Extract the (X, Y) coordinate from the center of the cell holding the provided text.  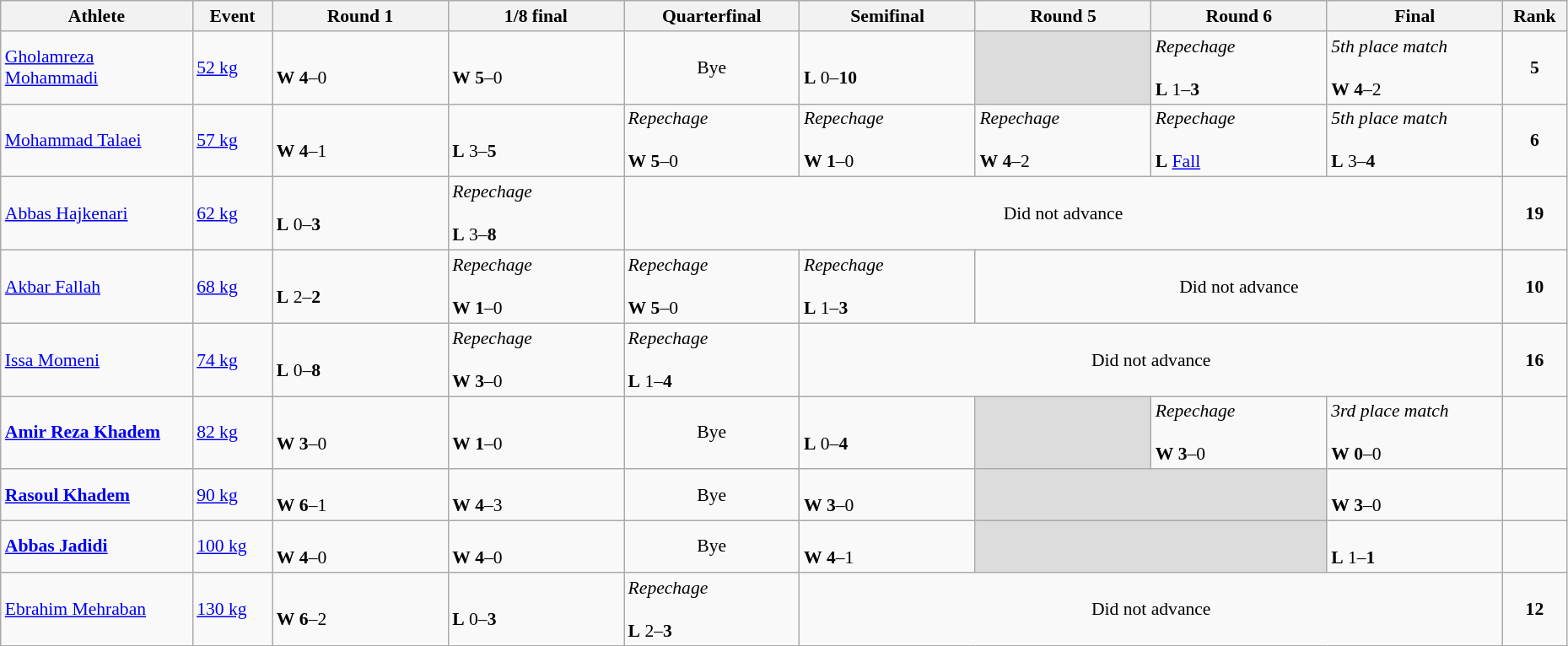
RepechageW 4–2 (1063, 140)
12 (1534, 609)
L 2–2 (360, 287)
L 0–4 (887, 433)
RepechageL Fall (1239, 140)
Quarterfinal (712, 16)
5th place matchW 4–2 (1414, 67)
Ebrahim Mehraban (96, 609)
W 6–2 (360, 609)
RepechageL 3–8 (536, 214)
100 kg (233, 546)
W 4–3 (536, 496)
52 kg (233, 67)
L 3–5 (536, 140)
74 kg (233, 359)
RepechageL 1–4 (712, 359)
Round 5 (1063, 16)
57 kg (233, 140)
5 (1534, 67)
1/8 final (536, 16)
130 kg (233, 609)
Athlete (96, 16)
RepechageL 2–3 (712, 609)
62 kg (233, 214)
W 6–1 (360, 496)
Mohammad Talaei (96, 140)
Gholamreza Mohammadi (96, 67)
Rank (1534, 16)
16 (1534, 359)
82 kg (233, 433)
Round 6 (1239, 16)
L 0–8 (360, 359)
L 0–10 (887, 67)
Amir Reza Khadem (96, 433)
W 5–0 (536, 67)
Event (233, 16)
L 1–1 (1414, 546)
Abbas Jadidi (96, 546)
Rasoul Khadem (96, 496)
Abbas Hajkenari (96, 214)
68 kg (233, 287)
Semifinal (887, 16)
3rd place matchW 0–0 (1414, 433)
19 (1534, 214)
6 (1534, 140)
Issa Momeni (96, 359)
Akbar Fallah (96, 287)
10 (1534, 287)
Round 1 (360, 16)
5th place matchL 3–4 (1414, 140)
90 kg (233, 496)
W 1–0 (536, 433)
Final (1414, 16)
